For the text-containing cell, return its midpoint in (X, Y) coordinate format. 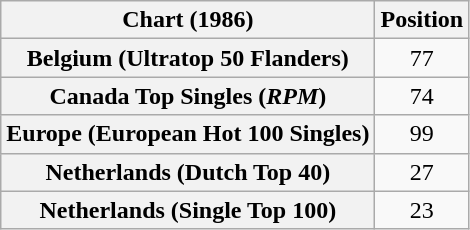
Position (422, 20)
99 (422, 134)
Netherlands (Single Top 100) (188, 210)
Chart (1986) (188, 20)
23 (422, 210)
Europe (European Hot 100 Singles) (188, 134)
77 (422, 58)
27 (422, 172)
74 (422, 96)
Netherlands (Dutch Top 40) (188, 172)
Belgium (Ultratop 50 Flanders) (188, 58)
Canada Top Singles (RPM) (188, 96)
